Determine the (X, Y) coordinate at the center of the cell enclosing the given text.  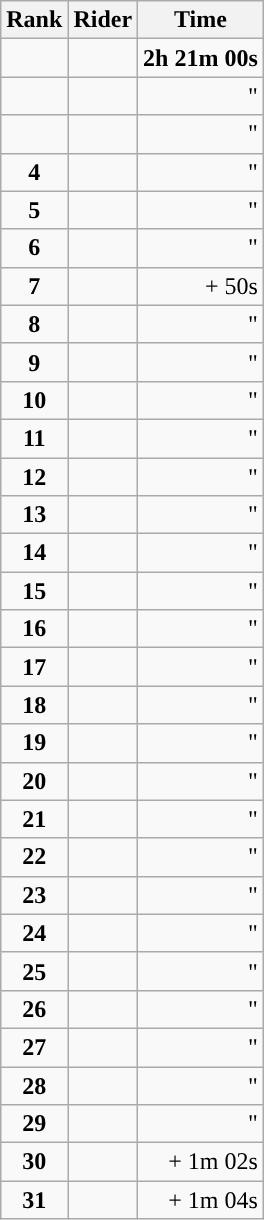
+ 1m 02s (201, 1162)
5 (34, 210)
10 (34, 400)
9 (34, 362)
19 (34, 743)
6 (34, 248)
+ 50s (201, 286)
15 (34, 591)
29 (34, 1124)
7 (34, 286)
Rank (34, 20)
Time (201, 20)
18 (34, 705)
30 (34, 1162)
23 (34, 895)
17 (34, 667)
28 (34, 1085)
12 (34, 477)
14 (34, 553)
4 (34, 172)
2h 21m 00s (201, 58)
21 (34, 819)
22 (34, 857)
11 (34, 438)
27 (34, 1047)
13 (34, 515)
31 (34, 1200)
16 (34, 629)
+ 1m 04s (201, 1200)
26 (34, 1009)
25 (34, 971)
Rider (103, 20)
20 (34, 781)
8 (34, 324)
24 (34, 933)
